For the text-containing cell, return its midpoint in (X, Y) coordinate format. 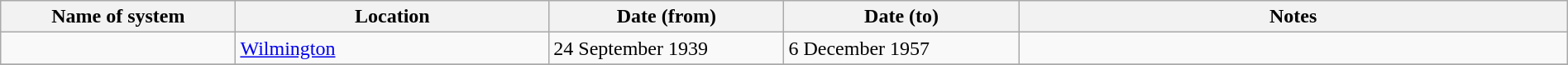
Date (from) (667, 17)
Name of system (118, 17)
24 September 1939 (667, 48)
Date (to) (901, 17)
6 December 1957 (901, 48)
Notes (1293, 17)
Location (392, 17)
Wilmington (392, 48)
